Search for the cell housing the specified text and yield its (x, y) center coordinate. 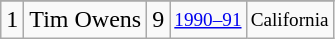
Tim Owens (86, 20)
California (290, 20)
9 (158, 20)
1990–91 (208, 20)
1 (12, 20)
